Extract the (X, Y) coordinate from the center of the cell holding the provided text.  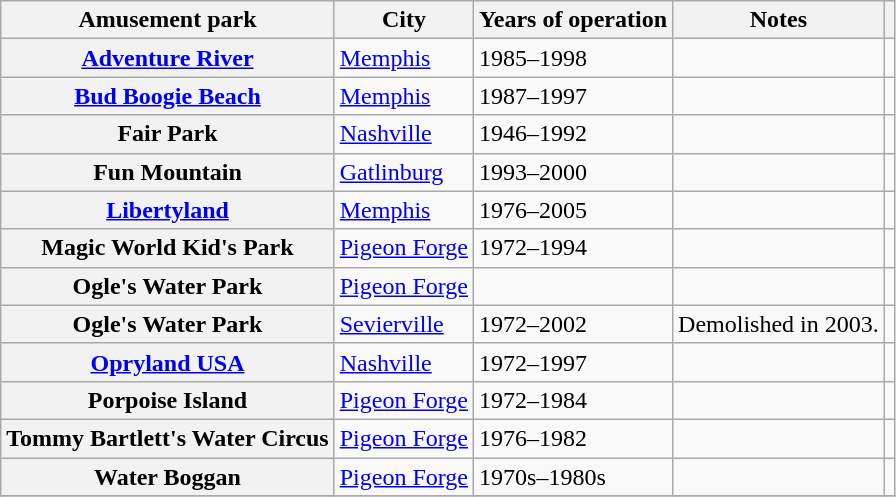
Bud Boogie Beach (168, 96)
1985–1998 (574, 58)
1976–1982 (574, 438)
Years of operation (574, 20)
Sevierville (404, 324)
1972–2002 (574, 324)
Tommy Bartlett's Water Circus (168, 438)
Amusement park (168, 20)
1987–1997 (574, 96)
Fun Mountain (168, 172)
Gatlinburg (404, 172)
Libertyland (168, 210)
Opryland USA (168, 362)
1972–1984 (574, 400)
Fair Park (168, 134)
1976–2005 (574, 210)
1972–1994 (574, 248)
Magic World Kid's Park (168, 248)
Notes (779, 20)
Porpoise Island (168, 400)
1972–1997 (574, 362)
1946–1992 (574, 134)
Demolished in 2003. (779, 324)
Adventure River (168, 58)
1970s–1980s (574, 477)
Water Boggan (168, 477)
City (404, 20)
1993–2000 (574, 172)
